Determine the [X, Y] coordinate at the center of the cell enclosing the given text.  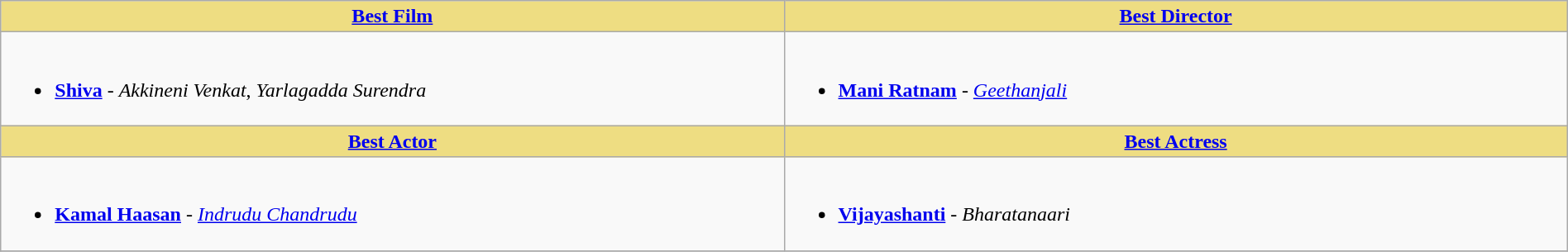
Mani Ratnam - Geethanjali [1176, 79]
Best Director [1176, 17]
Vijayashanti - Bharatanaari [1176, 203]
Best Actor [392, 141]
Kamal Haasan - Indrudu Chandrudu [392, 203]
Shiva - Akkineni Venkat, Yarlagadda Surendra [392, 79]
Best Actress [1176, 141]
Best Film [392, 17]
